Search for the cell housing the specified text and yield its (X, Y) center coordinate. 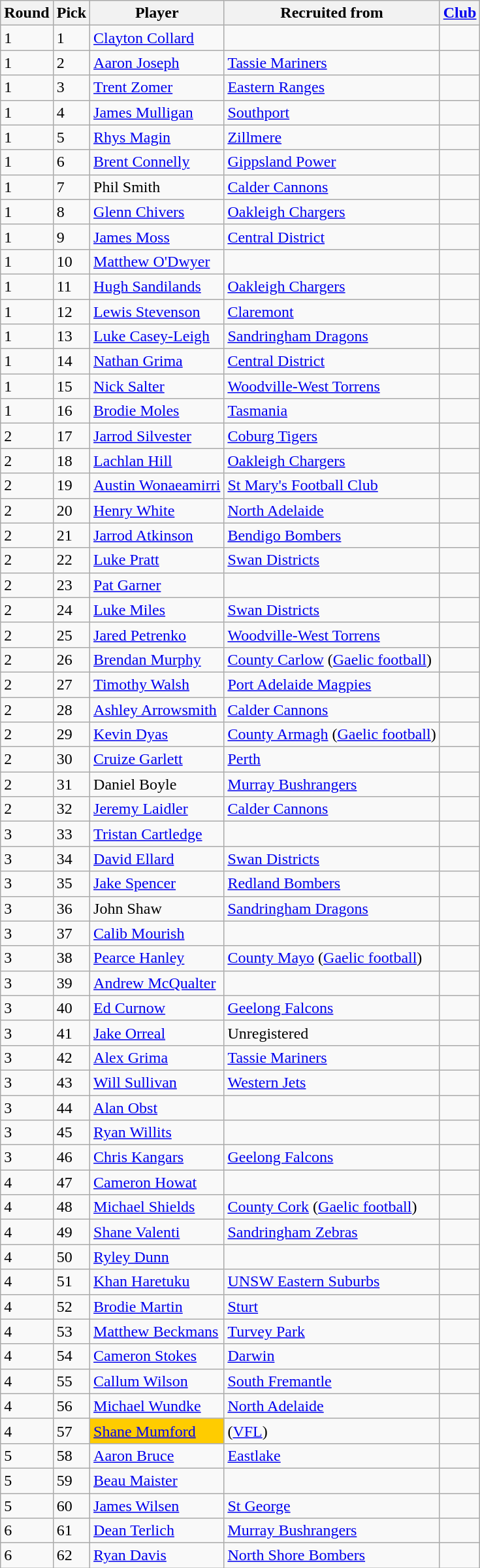
Player (157, 13)
County Armagh (Gaelic football) (332, 735)
St Mary's Football Club (332, 486)
Jake Spencer (157, 884)
Jared Petrenko (157, 635)
Timothy Walsh (157, 684)
Western Jets (332, 1082)
21 (71, 535)
26 (71, 659)
Calib Mourish (157, 933)
36 (71, 909)
Jeremy Laidler (157, 809)
James Moss (157, 237)
Austin Wonaeamirri (157, 486)
Clayton Collard (157, 38)
45 (71, 1133)
29 (71, 735)
23 (71, 585)
Will Sullivan (157, 1082)
Ryan Davis (157, 1556)
10 (71, 261)
Aaron Joseph (157, 63)
56 (71, 1406)
9 (71, 237)
Eastern Ranges (332, 88)
Shane Mumford (157, 1431)
Kevin Dyas (157, 735)
39 (71, 983)
Lewis Stevenson (157, 312)
Jake Orreal (157, 1033)
Luke Miles (157, 610)
Rhys Magin (157, 137)
28 (71, 709)
James Mulligan (157, 112)
Ashley Arrowsmith (157, 709)
59 (71, 1480)
31 (71, 784)
33 (71, 834)
Cameron Stokes (157, 1356)
30 (71, 759)
Cruize Garlett (157, 759)
17 (71, 436)
Nathan Grima (157, 361)
Perth (332, 759)
15 (71, 386)
Glenn Chivers (157, 212)
Chris Kangars (157, 1158)
49 (71, 1232)
41 (71, 1033)
Unregistered (332, 1033)
Club (460, 13)
Trent Zomer (157, 88)
12 (71, 312)
11 (71, 286)
25 (71, 635)
Darwin (332, 1356)
16 (71, 411)
Phil Smith (157, 187)
57 (71, 1431)
Brodie Moles (157, 411)
(VFL) (332, 1431)
Luke Pratt (157, 560)
Tristan Cartledge (157, 834)
Brodie Martin (157, 1307)
Southport (332, 112)
34 (71, 859)
Aaron Bruce (157, 1456)
38 (71, 958)
Andrew McQualter (157, 983)
55 (71, 1381)
35 (71, 884)
Port Adelaide Magpies (332, 684)
Khan Haretuku (157, 1282)
Alex Grima (157, 1058)
St George (332, 1505)
27 (71, 684)
46 (71, 1158)
Redland Bombers (332, 884)
Beau Maister (157, 1480)
52 (71, 1307)
Michael Wundke (157, 1406)
Jarrod Silvester (157, 436)
UNSW Eastern Suburbs (332, 1282)
Coburg Tigers (332, 436)
John Shaw (157, 909)
22 (71, 560)
54 (71, 1356)
Daniel Boyle (157, 784)
43 (71, 1082)
18 (71, 461)
North Shore Bombers (332, 1556)
42 (71, 1058)
Pick (71, 13)
53 (71, 1331)
7 (71, 187)
South Fremantle (332, 1381)
Round (27, 13)
32 (71, 809)
Luke Casey-Leigh (157, 337)
Matthew O'Dwyer (157, 261)
61 (71, 1531)
Brendan Murphy (157, 659)
50 (71, 1257)
David Ellard (157, 859)
58 (71, 1456)
Henry White (157, 510)
44 (71, 1108)
48 (71, 1207)
Dean Terlich (157, 1531)
Gippsland Power (332, 162)
8 (71, 212)
20 (71, 510)
40 (71, 1008)
James Wilsen (157, 1505)
Ryley Dunn (157, 1257)
60 (71, 1505)
24 (71, 610)
Sandringham Zebras (332, 1232)
Lachlan Hill (157, 461)
Callum Wilson (157, 1381)
14 (71, 361)
Sturt (332, 1307)
Shane Valenti (157, 1232)
County Cork (Gaelic football) (332, 1207)
47 (71, 1182)
Ed Curnow (157, 1008)
Tasmania (332, 411)
Michael Shields (157, 1207)
37 (71, 933)
Jarrod Atkinson (157, 535)
13 (71, 337)
Zillmere (332, 137)
Matthew Beckmans (157, 1331)
Bendigo Bombers (332, 535)
51 (71, 1282)
Nick Salter (157, 386)
Brent Connelly (157, 162)
Claremont (332, 312)
Pat Garner (157, 585)
Eastlake (332, 1456)
Cameron Howat (157, 1182)
Turvey Park (332, 1331)
Recruited from (332, 13)
Ryan Willits (157, 1133)
Hugh Sandilands (157, 286)
62 (71, 1556)
County Carlow (Gaelic football) (332, 659)
County Mayo (Gaelic football) (332, 958)
Pearce Hanley (157, 958)
19 (71, 486)
Alan Obst (157, 1108)
